Extract the [X, Y] coordinate from the center of the cell holding the provided text.  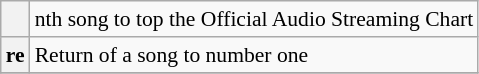
nth song to top the Official Audio Streaming Chart [254, 19]
re [16, 55]
Return of a song to number one [254, 55]
